Locate the cell with the specified text and output its (x, y) center coordinate. 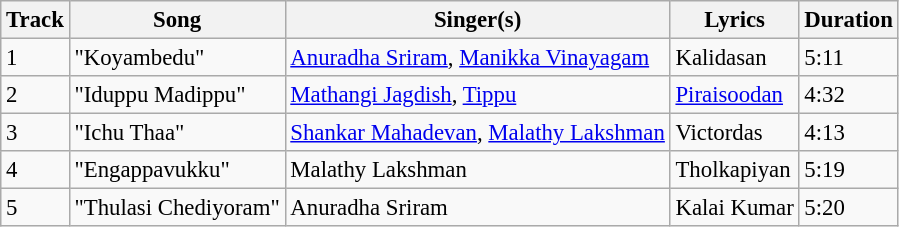
1 (35, 58)
"Koyambedu" (177, 58)
3 (35, 133)
Tholkapiyan (734, 170)
Shankar Mahadevan, Malathy Lakshman (478, 133)
5:11 (848, 58)
4:13 (848, 133)
Piraisoodan (734, 95)
"Ichu Thaa" (177, 133)
2 (35, 95)
Lyrics (734, 20)
Anuradha Sriram (478, 208)
"Iduppu Madippu" (177, 95)
5:20 (848, 208)
Victordas (734, 133)
5 (35, 208)
5:19 (848, 170)
Singer(s) (478, 20)
"Thulasi Chediyoram" (177, 208)
4 (35, 170)
Malathy Lakshman (478, 170)
"Engappavukku" (177, 170)
Track (35, 20)
4:32 (848, 95)
Song (177, 20)
Kalidasan (734, 58)
Kalai Kumar (734, 208)
Anuradha Sriram, Manikka Vinayagam (478, 58)
Duration (848, 20)
Mathangi Jagdish, Tippu (478, 95)
